Find where the given text appears and provide that cell's center as (X, Y) coordinate. 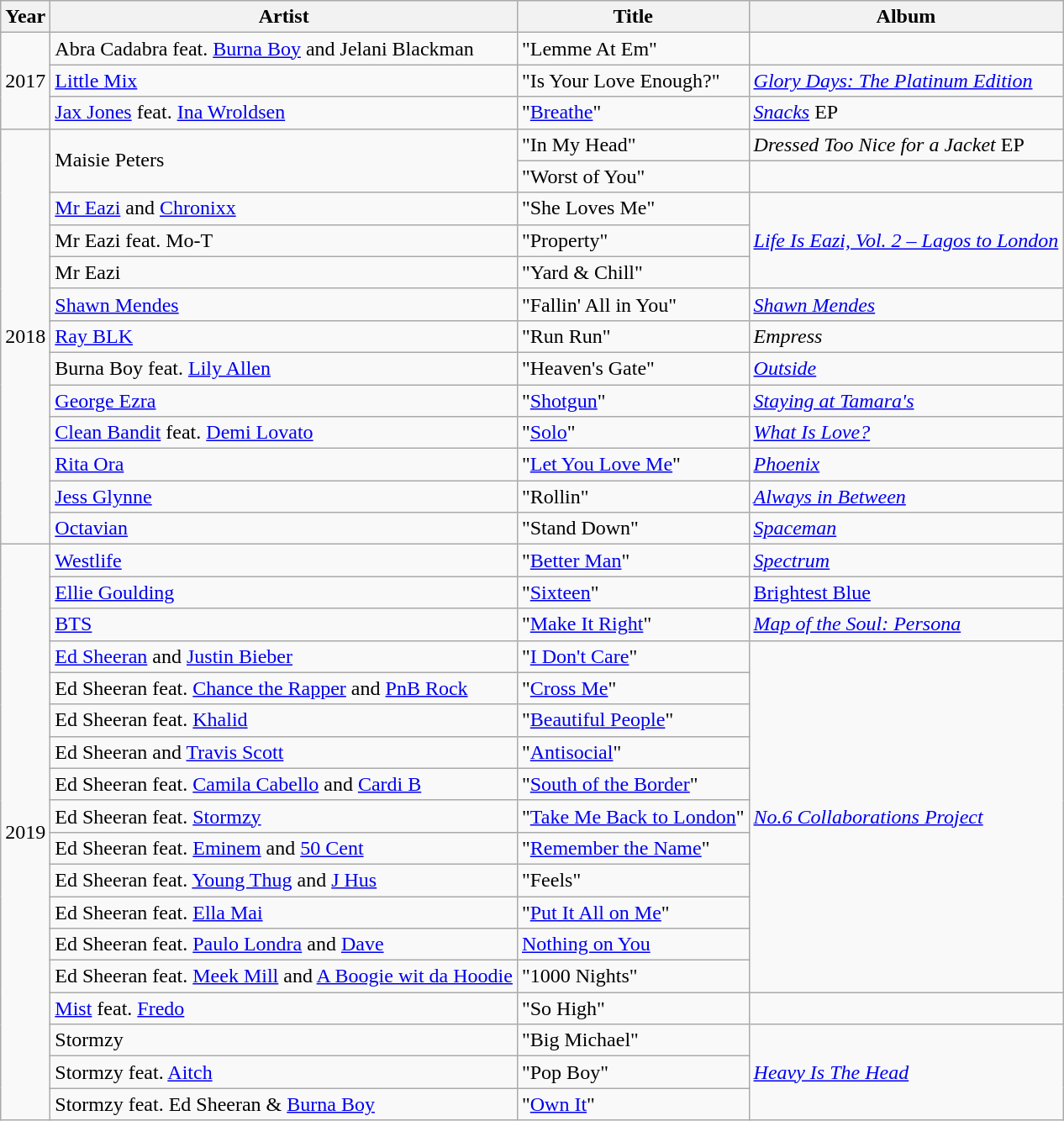
Burna Boy feat. Lily Allen (284, 368)
"Fallin' All in You" (633, 304)
"Rollin" (633, 497)
"In My Head" (633, 145)
"Stand Down" (633, 529)
Brightest Blue (906, 592)
"Take Me Back to London" (633, 816)
2019 (25, 832)
2017 (25, 81)
Title (633, 17)
"So High" (633, 1008)
"Yard & Chill" (633, 272)
Outside (906, 368)
"Put It All on Me" (633, 912)
"South of the Border" (633, 784)
"Antisocial" (633, 752)
"Own It" (633, 1104)
"She Loves Me" (633, 208)
"Let You Love Me" (633, 465)
Spaceman (906, 529)
Rita Ora (284, 465)
Ellie Goulding (284, 592)
Phoenix (906, 465)
"Is Your Love Enough?" (633, 81)
"Heaven's Gate" (633, 368)
Little Mix (284, 81)
"Lemme At Em" (633, 49)
Map of the Soul: Persona (906, 624)
Snacks EP (906, 113)
"Shotgun" (633, 401)
"Property" (633, 240)
"Beautiful People" (633, 720)
Ed Sheeran feat. Young Thug and J Hus (284, 880)
Ed Sheeran feat. Khalid (284, 720)
Ed Sheeran feat. Paulo Londra and Dave (284, 945)
Glory Days: The Platinum Edition (906, 81)
"Make It Right" (633, 624)
Spectrum (906, 560)
Clean Bandit feat. Demi Lovato (284, 433)
"Worst of You" (633, 176)
Mr Eazi feat. Mo-T (284, 240)
Year (25, 17)
Ed Sheeran feat. Meek Mill and A Boogie wit da Hoodie (284, 976)
"Pop Boy" (633, 1072)
"Feels" (633, 880)
"Breathe" (633, 113)
Ed Sheeran feat. Chance the Rapper and PnB Rock (284, 688)
Mist feat. Fredo (284, 1008)
Artist (284, 17)
Heavy Is The Head (906, 1072)
"Better Man" (633, 560)
"I Don't Care" (633, 656)
"Run Run" (633, 336)
No.6 Collaborations Project (906, 817)
Ed Sheeran and Justin Bieber (284, 656)
BTS (284, 624)
Westlife (284, 560)
"Sixteen" (633, 592)
What Is Love? (906, 433)
Stormzy feat. Ed Sheeran & Burna Boy (284, 1104)
Mr Eazi and Chronixx (284, 208)
Album (906, 17)
Dressed Too Nice for a Jacket EP (906, 145)
"1000 Nights" (633, 976)
Ed Sheeran feat. Eminem and 50 Cent (284, 848)
2018 (25, 336)
Ed Sheeran feat. Ella Mai (284, 912)
"Cross Me" (633, 688)
Nothing on You (633, 945)
Stormzy feat. Aitch (284, 1072)
Octavian (284, 529)
Mr Eazi (284, 272)
Maisie Peters (284, 161)
Stormzy (284, 1040)
Jax Jones feat. Ina Wroldsen (284, 113)
"Big Michael" (633, 1040)
Empress (906, 336)
Ed Sheeran feat. Camila Cabello and Cardi B (284, 784)
Ed Sheeran feat. Stormzy (284, 816)
Ed Sheeran and Travis Scott (284, 752)
Staying at Tamara's (906, 401)
"Solo" (633, 433)
Life Is Eazi, Vol. 2 – Lagos to London (906, 240)
Ray BLK (284, 336)
George Ezra (284, 401)
Jess Glynne (284, 497)
"Remember the Name" (633, 848)
Abra Cadabra feat. Burna Boy and Jelani Blackman (284, 49)
Always in Between (906, 497)
